Extract the (x, y) coordinate from the center of the cell holding the provided text.  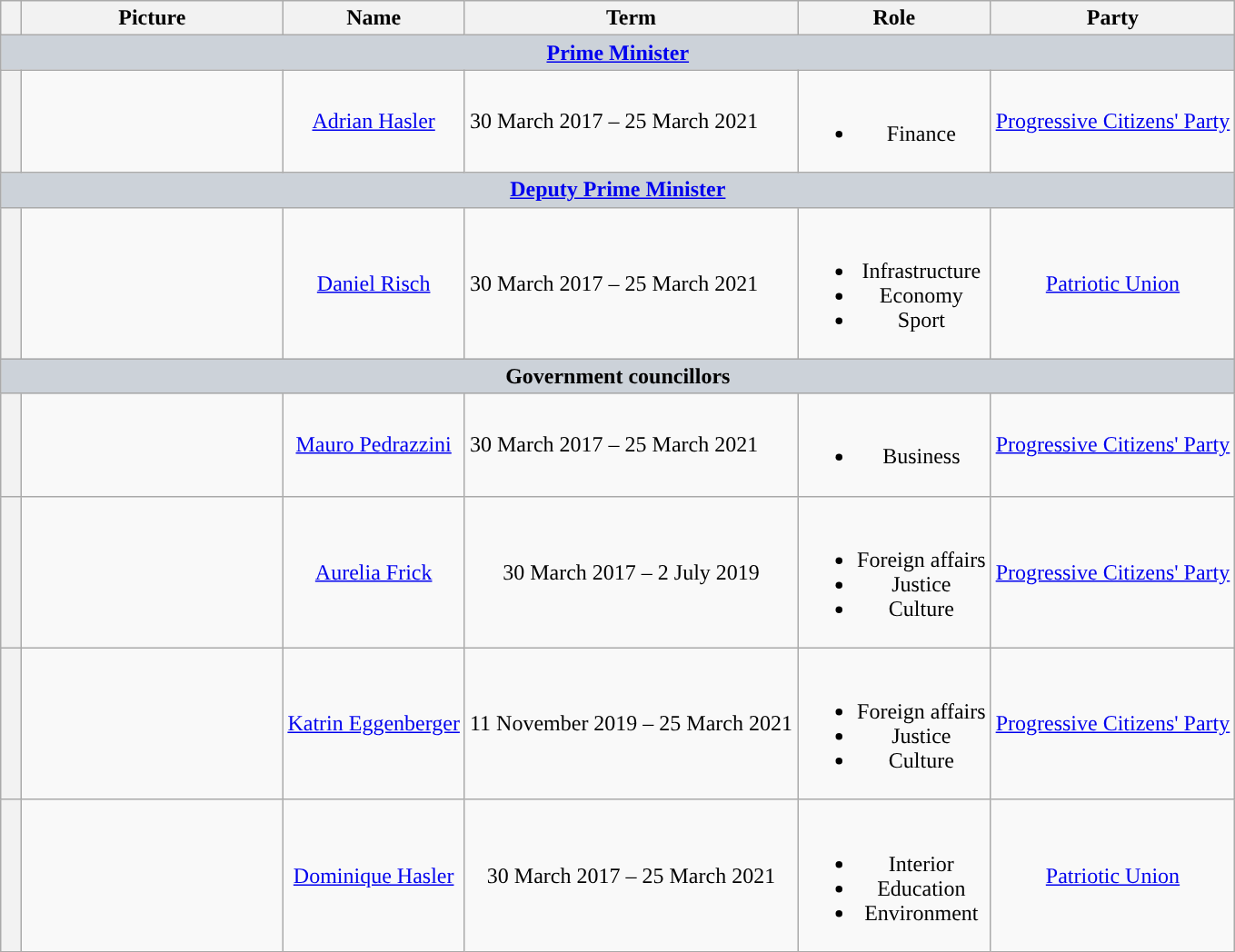
Daniel Risch (374, 283)
Aurelia Frick (374, 572)
Deputy Prime Minister (618, 190)
30 March 2017 – 2 July 2019 (631, 572)
Prime Minister (618, 53)
InfrastructureEconomySport (894, 283)
Katrin Eggenberger (374, 723)
Role (894, 18)
InteriorEducationEnvironment (894, 876)
Government councillors (618, 376)
Name (374, 18)
Picture (153, 18)
Mauro Pedrazzini (374, 445)
Finance (894, 122)
Adrian Hasler (374, 122)
Business (894, 445)
11 November 2019 – 25 March 2021 (631, 723)
Term (631, 18)
Party (1112, 18)
Dominique Hasler (374, 876)
